Return the [X, Y] coordinate for the center point of the cell that contains the specified text.  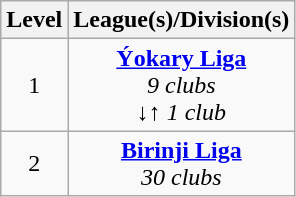
League(s)/Division(s) [182, 20]
Birinji Liga30 clubs [182, 164]
2 [34, 164]
Ýokary Liga9 clubs ↓↑ 1 club [182, 85]
Level [34, 20]
1 [34, 85]
